Search for the cell housing the specified text and yield its [x, y] center coordinate. 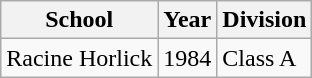
Division [264, 20]
School [80, 20]
Year [188, 20]
Racine Horlick [80, 58]
Class A [264, 58]
1984 [188, 58]
